Detect which cell encompasses the target text, then output its [X, Y] center coordinate. 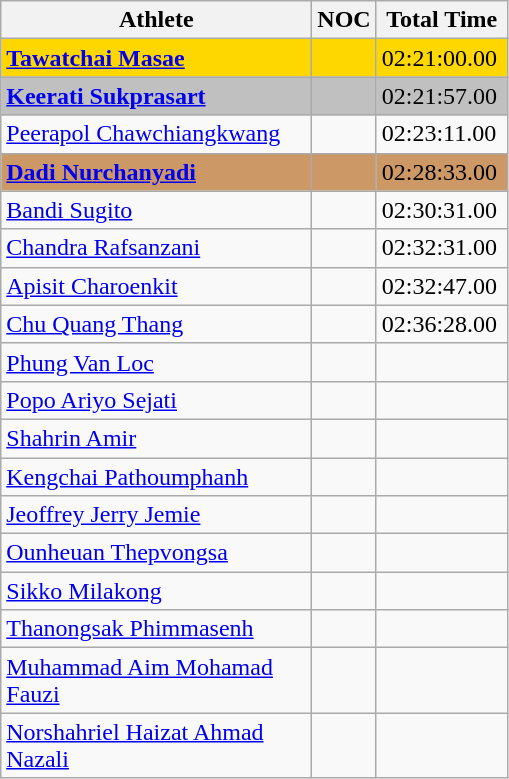
02:21:57.00 [442, 96]
02:21:00.00 [442, 58]
Jeoffrey Jerry Jemie [156, 515]
Chu Quang Thang [156, 324]
Bandi Sugito [156, 210]
Total Time [442, 20]
02:23:11.00 [442, 134]
Apisit Charoenkit [156, 286]
Chandra Rafsanzani [156, 248]
Dadi Nurchanyadi [156, 172]
Thanongsak Phimmasenh [156, 629]
Athlete [156, 20]
Sikko Milakong [156, 591]
Popo Ariyo Sejati [156, 400]
Peerapol Chawchiangkwang [156, 134]
Shahrin Amir [156, 438]
02:32:31.00 [442, 248]
02:32:47.00 [442, 286]
Ounheuan Thepvongsa [156, 553]
Phung Van Loc [156, 362]
Norshahriel Haizat Ahmad Nazali [156, 746]
Kengchai Pathoumphanh [156, 477]
Keerati Sukprasart [156, 96]
02:30:31.00 [442, 210]
02:36:28.00 [442, 324]
Tawatchai Masae [156, 58]
Muhammad Aim Mohamad Fauzi [156, 680]
NOC [344, 20]
02:28:33.00 [442, 172]
